For the text-containing cell, return its midpoint in [x, y] coordinate format. 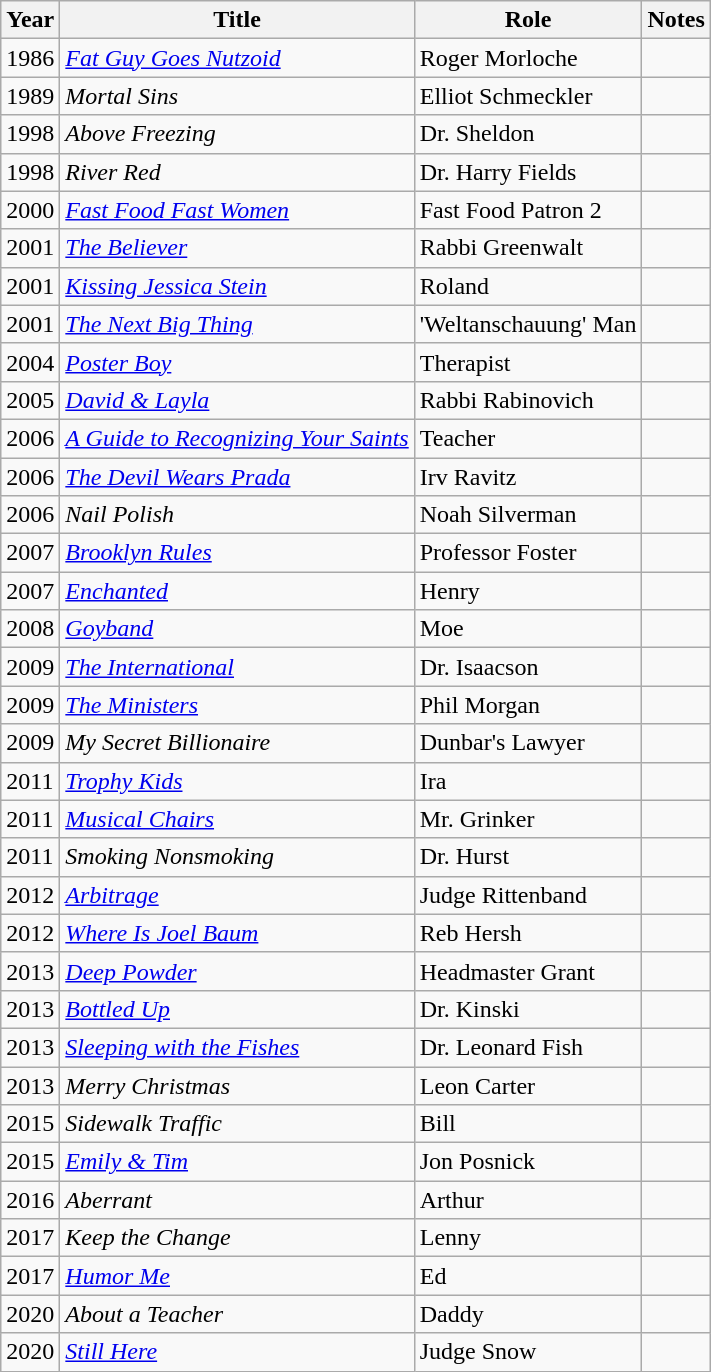
Dr. Hurst [528, 857]
Rabbi Rabinovich [528, 400]
Nail Polish [237, 515]
Roland [528, 286]
Emily & Tim [237, 1162]
Still Here [237, 1352]
Henry [528, 591]
Year [30, 20]
Title [237, 20]
The Next Big Thing [237, 324]
Rabbi Greenwalt [528, 248]
Sidewalk Traffic [237, 1124]
The Believer [237, 248]
Enchanted [237, 591]
Roger Morloche [528, 58]
Fast Food Patron 2 [528, 210]
Humor Me [237, 1276]
Bill [528, 1124]
Bottled Up [237, 1009]
Arbitrage [237, 895]
Poster Boy [237, 362]
Lenny [528, 1238]
Dr. Harry Fields [528, 172]
Where Is Joel Baum [237, 933]
My Secret Billionaire [237, 743]
Therapist [528, 362]
Teacher [528, 438]
'Weltanschauung' Man [528, 324]
The International [237, 667]
Musical Chairs [237, 819]
Notes [676, 20]
Daddy [528, 1314]
Dr. Leonard Fish [528, 1047]
Mortal Sins [237, 96]
1989 [30, 96]
Noah Silverman [528, 515]
The Ministers [237, 705]
Mr. Grinker [528, 819]
Professor Foster [528, 553]
Judge Snow [528, 1352]
Arthur [528, 1200]
2005 [30, 400]
Fast Food Fast Women [237, 210]
Reb Hersh [528, 933]
Ed [528, 1276]
Kissing Jessica Stein [237, 286]
Keep the Change [237, 1238]
Irv Ravitz [528, 477]
2016 [30, 1200]
River Red [237, 172]
Above Freezing [237, 134]
Sleeping with the Fishes [237, 1047]
2008 [30, 629]
David & Layla [237, 400]
The Devil Wears Prada [237, 477]
Merry Christmas [237, 1085]
Leon Carter [528, 1085]
Goyband [237, 629]
Dunbar's Lawyer [528, 743]
Dr. Kinski [528, 1009]
Deep Powder [237, 971]
A Guide to Recognizing Your Saints [237, 438]
1986 [30, 58]
2000 [30, 210]
Elliot Schmeckler [528, 96]
Ira [528, 781]
Trophy Kids [237, 781]
About a Teacher [237, 1314]
Aberrant [237, 1200]
Headmaster Grant [528, 971]
Phil Morgan [528, 705]
Dr. Isaacson [528, 667]
Role [528, 20]
Moe [528, 629]
Judge Rittenband [528, 895]
Fat Guy Goes Nutzoid [237, 58]
Jon Posnick [528, 1162]
Dr. Sheldon [528, 134]
Smoking Nonsmoking [237, 857]
2004 [30, 362]
Brooklyn Rules [237, 553]
